Provide the [x, y] coordinate of the cell's center where the given text is located.  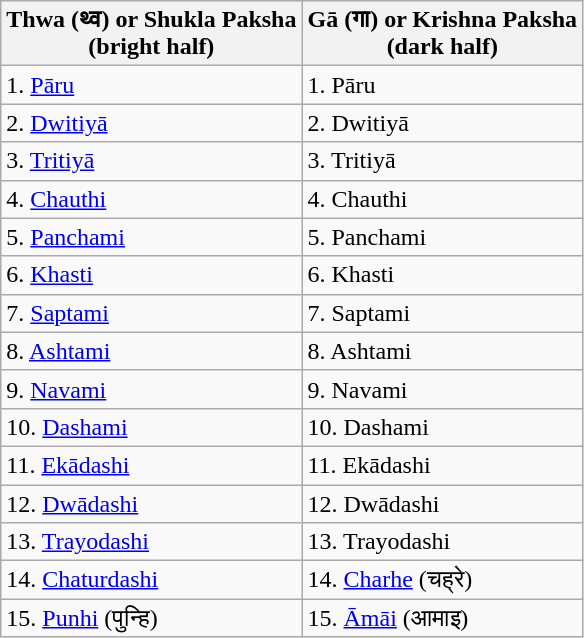
14. Charhe (चह्रे) [442, 580]
Gā (गा) or Krishna Paksha(dark half) [442, 34]
Thwa (थ्व) or Shukla Paksha(bright half) [152, 34]
15. Āmāi (आमाइ) [442, 618]
14. Chaturdashi [152, 580]
15. Punhi (पुन्हि) [152, 618]
